Determine the [X, Y] coordinate at the center of the cell enclosing the given text.  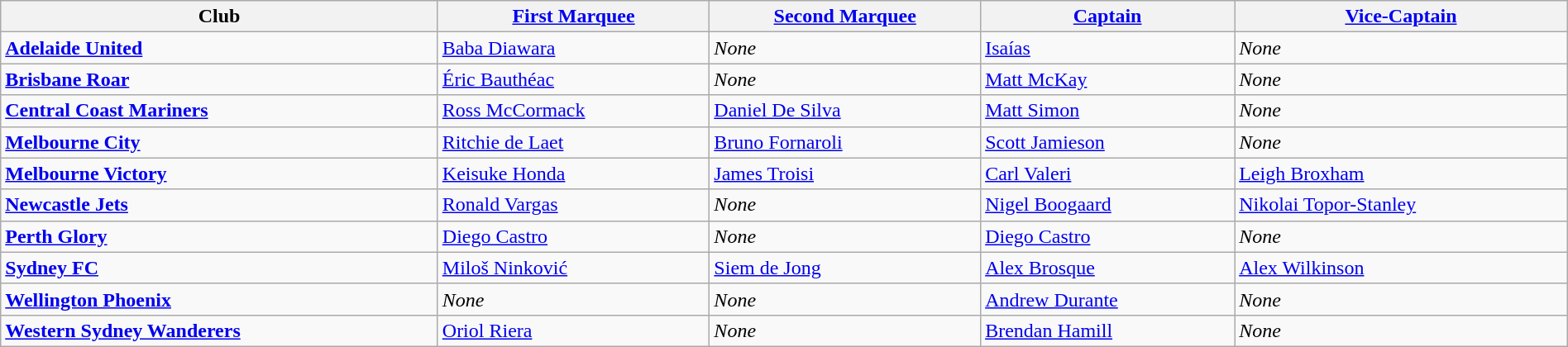
James Troisi [845, 173]
Western Sydney Wanderers [220, 330]
Carl Valeri [1108, 173]
Miloš Ninković [574, 268]
Matt McKay [1108, 79]
Newcastle Jets [220, 205]
Andrew Durante [1108, 299]
Oriol Riera [574, 330]
Alex Wilkinson [1401, 268]
Siem de Jong [845, 268]
Captain [1108, 17]
Club [220, 17]
Central Coast Mariners [220, 111]
Keisuke Honda [574, 173]
Vice-Captain [1401, 17]
Matt Simon [1108, 111]
Brendan Hamill [1108, 330]
Isaías [1108, 48]
Scott Jamieson [1108, 142]
Ronald Vargas [574, 205]
Nikolai Topor-Stanley [1401, 205]
Ross McCormack [574, 111]
Daniel De Silva [845, 111]
Bruno Fornaroli [845, 142]
Adelaide United [220, 48]
Wellington Phoenix [220, 299]
Sydney FC [220, 268]
Ritchie de Laet [574, 142]
Second Marquee [845, 17]
Baba Diawara [574, 48]
First Marquee [574, 17]
Brisbane Roar [220, 79]
Alex Brosque [1108, 268]
Leigh Broxham [1401, 173]
Nigel Boogaard [1108, 205]
Éric Bauthéac [574, 79]
Melbourne Victory [220, 173]
Perth Glory [220, 236]
Melbourne City [220, 142]
